Identify which cell holds the provided text, then report its [X, Y] central coordinate. 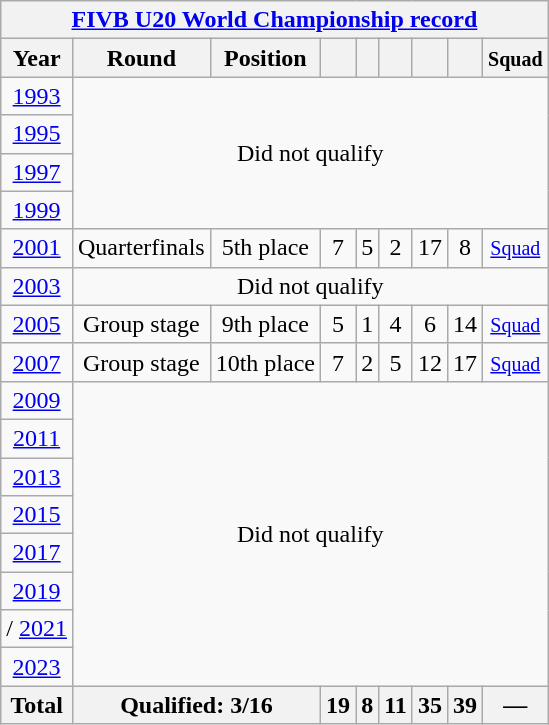
1993 [37, 96]
39 [464, 705]
Qualified: 3/16 [196, 705]
2023 [37, 667]
19 [338, 705]
14 [464, 324]
4 [396, 324]
35 [430, 705]
2013 [37, 477]
2009 [37, 400]
FIVB U20 World Championship record [274, 20]
6 [430, 324]
1999 [37, 210]
Position [265, 58]
Year [37, 58]
12 [430, 362]
2015 [37, 515]
2017 [37, 553]
2005 [37, 324]
1 [368, 324]
2003 [37, 286]
5th place [265, 248]
2011 [37, 438]
Round [141, 58]
9th place [265, 324]
2001 [37, 248]
10th place [265, 362]
/ 2021 [37, 629]
11 [396, 705]
2007 [37, 362]
1997 [37, 172]
Total [37, 705]
2019 [37, 591]
— [516, 705]
Quarterfinals [141, 248]
1995 [37, 134]
